Return the [X, Y] coordinate for the center point of the cell that contains the specified text.  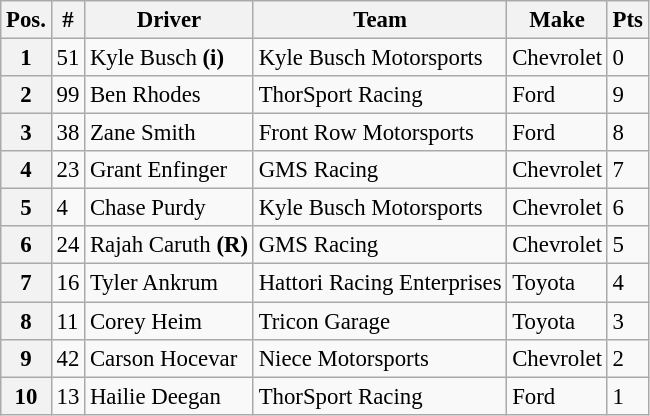
Grant Enfinger [170, 170]
11 [68, 321]
# [68, 20]
Zane Smith [170, 133]
Tyler Ankrum [170, 283]
Rajah Caruth (R) [170, 245]
Hailie Deegan [170, 396]
23 [68, 170]
Front Row Motorsports [380, 133]
Niece Motorsports [380, 358]
13 [68, 396]
51 [68, 58]
Carson Hocevar [170, 358]
10 [26, 396]
Ben Rhodes [170, 95]
24 [68, 245]
Team [380, 20]
16 [68, 283]
99 [68, 95]
42 [68, 358]
Chase Purdy [170, 208]
Tricon Garage [380, 321]
Kyle Busch (i) [170, 58]
Pts [628, 20]
Make [557, 20]
Driver [170, 20]
0 [628, 58]
Hattori Racing Enterprises [380, 283]
Corey Heim [170, 321]
Pos. [26, 20]
38 [68, 133]
